Identify which cell holds the provided text, then report its (x, y) central coordinate. 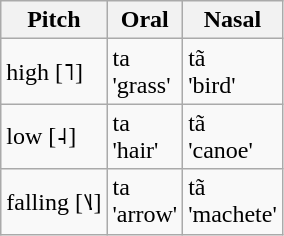
ta'grass' (145, 72)
tã'bird' (233, 72)
high [˥] (54, 72)
Oral (145, 20)
ta'arrow' (145, 202)
falling [˥˩] (54, 202)
ta'hair' (145, 136)
Pitch (54, 20)
tã'canoe' (233, 136)
tã'machete' (233, 202)
low [˨] (54, 136)
Nasal (233, 20)
